Capture the cell that displays the provided text and extract its [x, y] central coordinate. 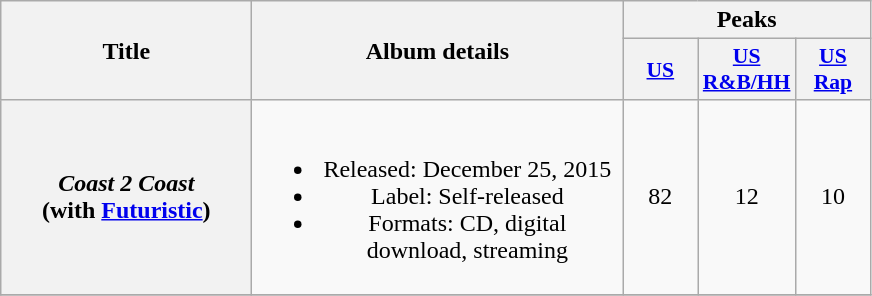
82 [660, 197]
12 [747, 197]
US R&B/HH [747, 70]
US Rap [832, 70]
Album details [438, 50]
Peaks [747, 20]
Released: December 25, 2015Label: Self-releasedFormats: CD, digital download, streaming [438, 197]
Title [126, 50]
10 [832, 197]
Coast 2 Coast(with Futuristic) [126, 197]
US [660, 70]
